Capture the cell that displays the provided text and extract its (x, y) central coordinate. 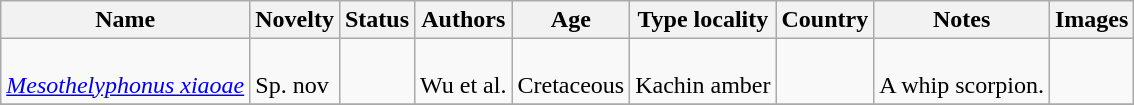
Country (825, 20)
Status (376, 20)
A whip scorpion. (962, 72)
Images (1091, 20)
Novelty (295, 20)
Sp. nov (295, 72)
Wu et al. (464, 72)
Name (126, 20)
Age (571, 20)
Kachin amber (703, 72)
Authors (464, 20)
Notes (962, 20)
Mesothelyphonus xiaoae (126, 72)
Cretaceous (571, 72)
Type locality (703, 20)
